Search for the cell housing the specified text and yield its (x, y) center coordinate. 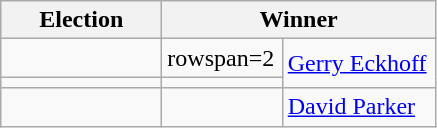
Gerry Eckhoff (358, 64)
David Parker (358, 107)
rowspan=2 (222, 58)
Winner (299, 20)
Election (82, 20)
